Scan for the cell matching the given text and deliver its [x, y] coordinate at center. 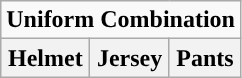
Helmet [46, 58]
Pants [204, 58]
Uniform Combination [121, 20]
Jersey [130, 58]
